Detect which cell encompasses the target text, then output its (X, Y) center coordinate. 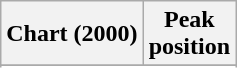
Peakposition (189, 34)
Chart (2000) (72, 34)
